Pinpoint the cell where the given text exists, returning its (X, Y) midpoint coordinate. 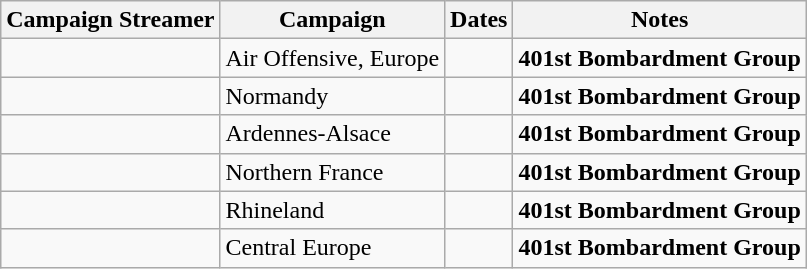
Rhineland (332, 210)
Central Europe (332, 248)
Northern France (332, 172)
Normandy (332, 96)
Dates (479, 20)
Campaign (332, 20)
Air Offensive, Europe (332, 58)
Ardennes-Alsace (332, 134)
Notes (660, 20)
Campaign Streamer (110, 20)
